Output the [X, Y] coordinate of the center of the cell containing the given text.  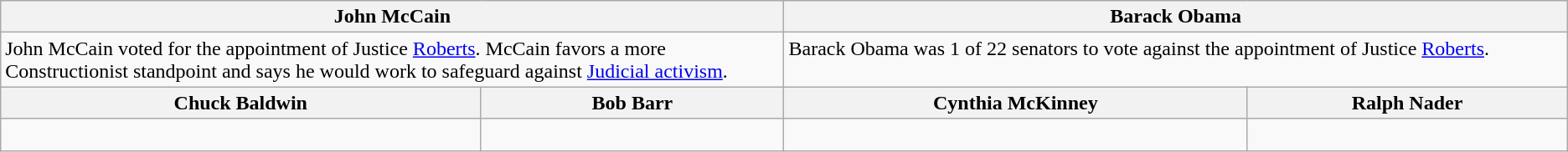
Barack Obama [1176, 17]
John McCain [392, 17]
Chuck Baldwin [241, 103]
Barack Obama was 1 of 22 senators to vote against the appointment of Justice Roberts. [1176, 60]
Cynthia McKinney [1015, 103]
Ralph Nader [1407, 103]
Bob Barr [632, 103]
